From the cell containing the given text, extract its center point as (X, Y) coordinate. 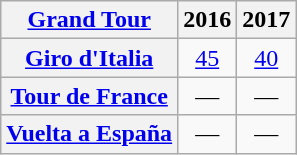
Giro d'Italia (90, 58)
2016 (208, 20)
45 (208, 58)
2017 (266, 20)
Tour de France (90, 96)
40 (266, 58)
Vuelta a España (90, 134)
Grand Tour (90, 20)
